From the cell containing the given text, extract its center point as [X, Y] coordinate. 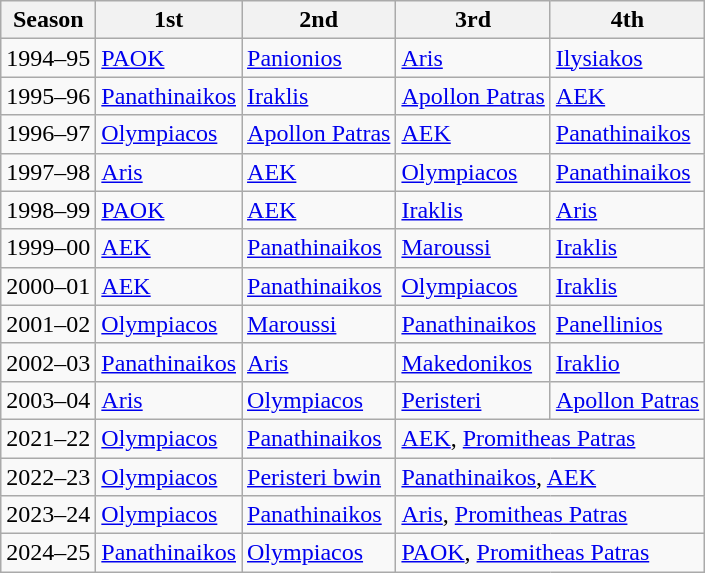
Aris, Promitheas Patras [550, 515]
2002–03 [48, 362]
1995–96 [48, 96]
Panathinaikos, AEK [550, 477]
1st [169, 20]
Makedonikos [473, 362]
Ilysiakos [627, 58]
2023–24 [48, 515]
1997–98 [48, 172]
2000–01 [48, 286]
Panellinios [627, 324]
1998–99 [48, 210]
3rd [473, 20]
AEK, Promitheas Patras [550, 438]
2nd [319, 20]
2001–02 [48, 324]
PAOK, Promitheas Patras [550, 553]
1999–00 [48, 248]
Iraklio [627, 362]
Peristeri [473, 400]
4th [627, 20]
2024–25 [48, 553]
2021–22 [48, 438]
2003–04 [48, 400]
1996–97 [48, 134]
2022–23 [48, 477]
Peristeri bwin [319, 477]
Season [48, 20]
Panionios [319, 58]
1994–95 [48, 58]
